From the cell containing the given text, extract its center point as [X, Y] coordinate. 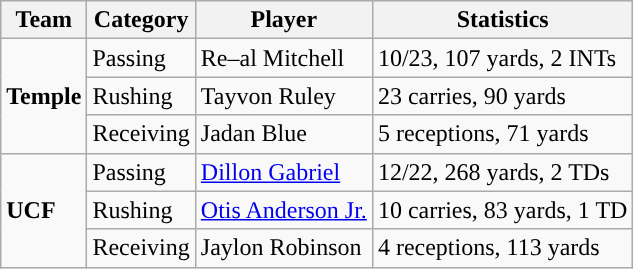
4 receptions, 113 yards [502, 248]
5 receptions, 71 yards [502, 134]
Temple [44, 96]
Otis Anderson Jr. [284, 210]
Jadan Blue [284, 134]
Dillon Gabriel [284, 172]
UCF [44, 210]
Team [44, 20]
Tayvon Ruley [284, 96]
Re–al Mitchell [284, 58]
Statistics [502, 20]
23 carries, 90 yards [502, 96]
12/22, 268 yards, 2 TDs [502, 172]
Player [284, 20]
10/23, 107 yards, 2 INTs [502, 58]
10 carries, 83 yards, 1 TD [502, 210]
Category [141, 20]
Jaylon Robinson [284, 248]
